Detect which cell encompasses the target text, then output its (X, Y) center coordinate. 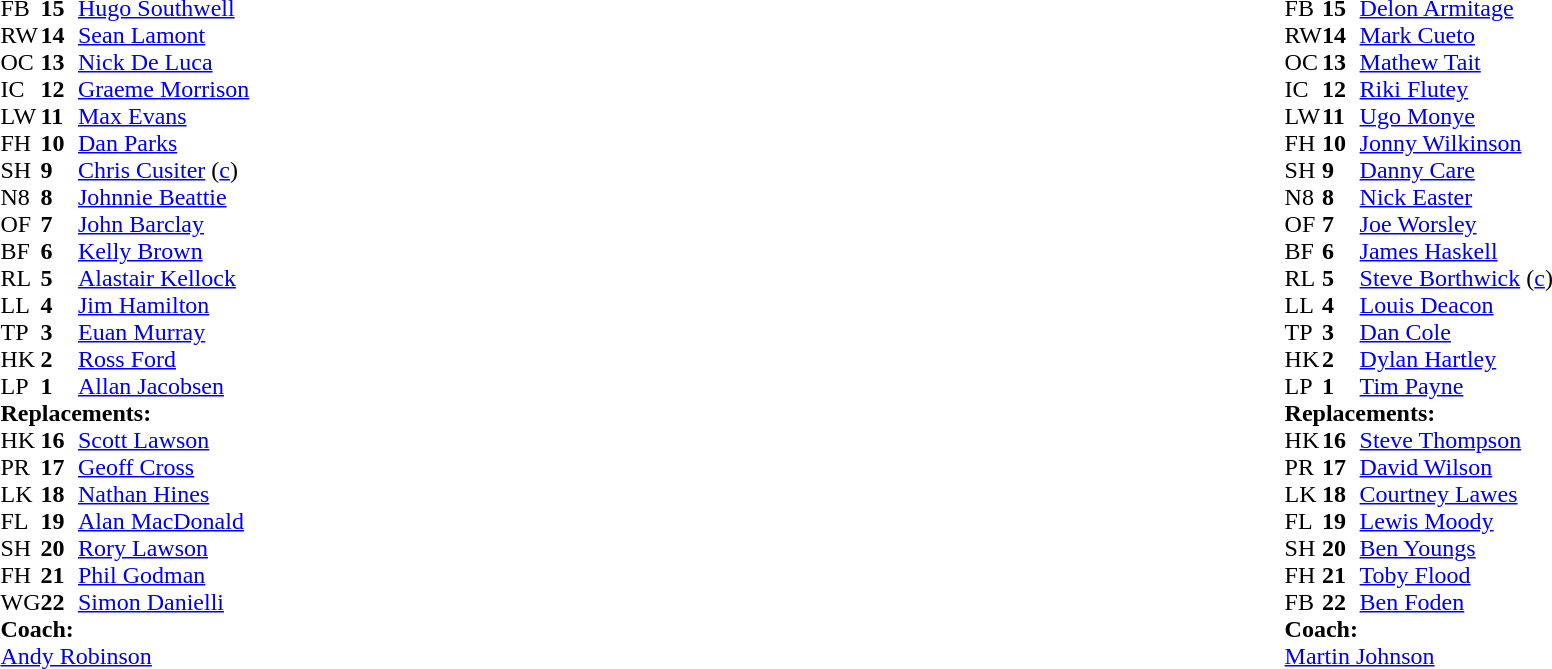
Chris Cusiter (c) (164, 170)
Graeme Morrison (164, 90)
Euan Murray (164, 332)
John Barclay (164, 224)
Sean Lamont (164, 36)
Rory Lawson (164, 548)
Allan Jacobsen (164, 386)
Simon Danielli (164, 602)
Phil Godman (164, 576)
Nathan Hines (164, 494)
Ross Ford (164, 360)
Scott Lawson (164, 440)
WG (20, 602)
Geoff Cross (164, 468)
Johnnie Beattie (164, 198)
Alastair Kellock (164, 278)
Nick De Luca (164, 62)
Dan Parks (164, 144)
Kelly Brown (164, 252)
FB (1304, 602)
Jim Hamilton (164, 306)
Coach: (124, 630)
Alan MacDonald (164, 522)
Andy Robinson (124, 656)
Max Evans (164, 116)
Replacements: (124, 414)
